Return the (x, y) coordinate for the center point of the cell that contains the specified text.  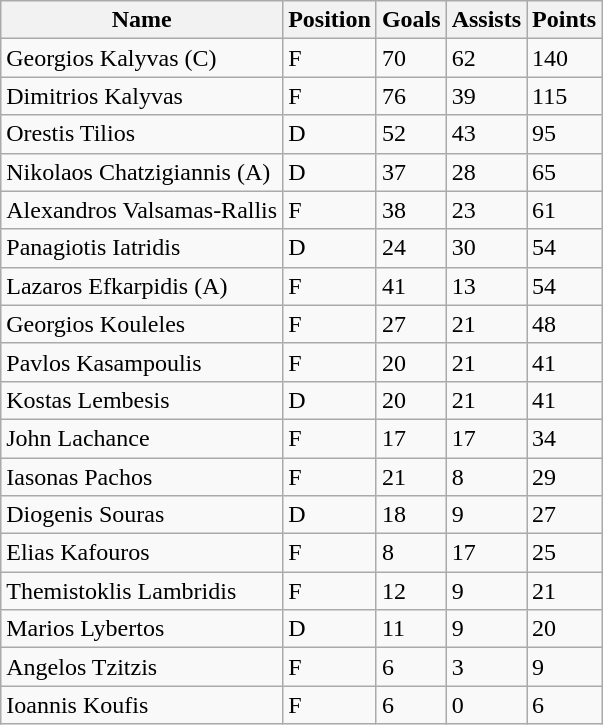
Pavlos Kasampoulis (142, 362)
30 (486, 248)
John Lachance (142, 438)
61 (564, 210)
Panagiotis Iatridis (142, 248)
Nikolaos Chatzigiannis (A) (142, 172)
Alexandros Valsamas-Rallis (142, 210)
29 (564, 477)
23 (486, 210)
28 (486, 172)
Points (564, 20)
11 (411, 629)
13 (486, 286)
34 (564, 438)
37 (411, 172)
Angelos Tzitzis (142, 667)
48 (564, 324)
0 (486, 705)
Assists (486, 20)
Dimitrios Kalyvas (142, 96)
Goals (411, 20)
140 (564, 58)
65 (564, 172)
62 (486, 58)
43 (486, 134)
Georgios Kouleles (142, 324)
Kostas Lembesis (142, 400)
24 (411, 248)
39 (486, 96)
Marios Lybertos (142, 629)
18 (411, 515)
25 (564, 553)
Lazaros Efkarpidis (A) (142, 286)
52 (411, 134)
76 (411, 96)
Iasonas Pachos (142, 477)
115 (564, 96)
Elias Kafouros (142, 553)
Georgios Kalyvas (C) (142, 58)
Themistoklis Lambridis (142, 591)
70 (411, 58)
3 (486, 667)
Ioannis Koufis (142, 705)
38 (411, 210)
Diogenis Souras (142, 515)
Orestis Tilios (142, 134)
95 (564, 134)
Position (330, 20)
12 (411, 591)
Name (142, 20)
